Determine the (X, Y) coordinate at the center of the cell enclosing the given text.  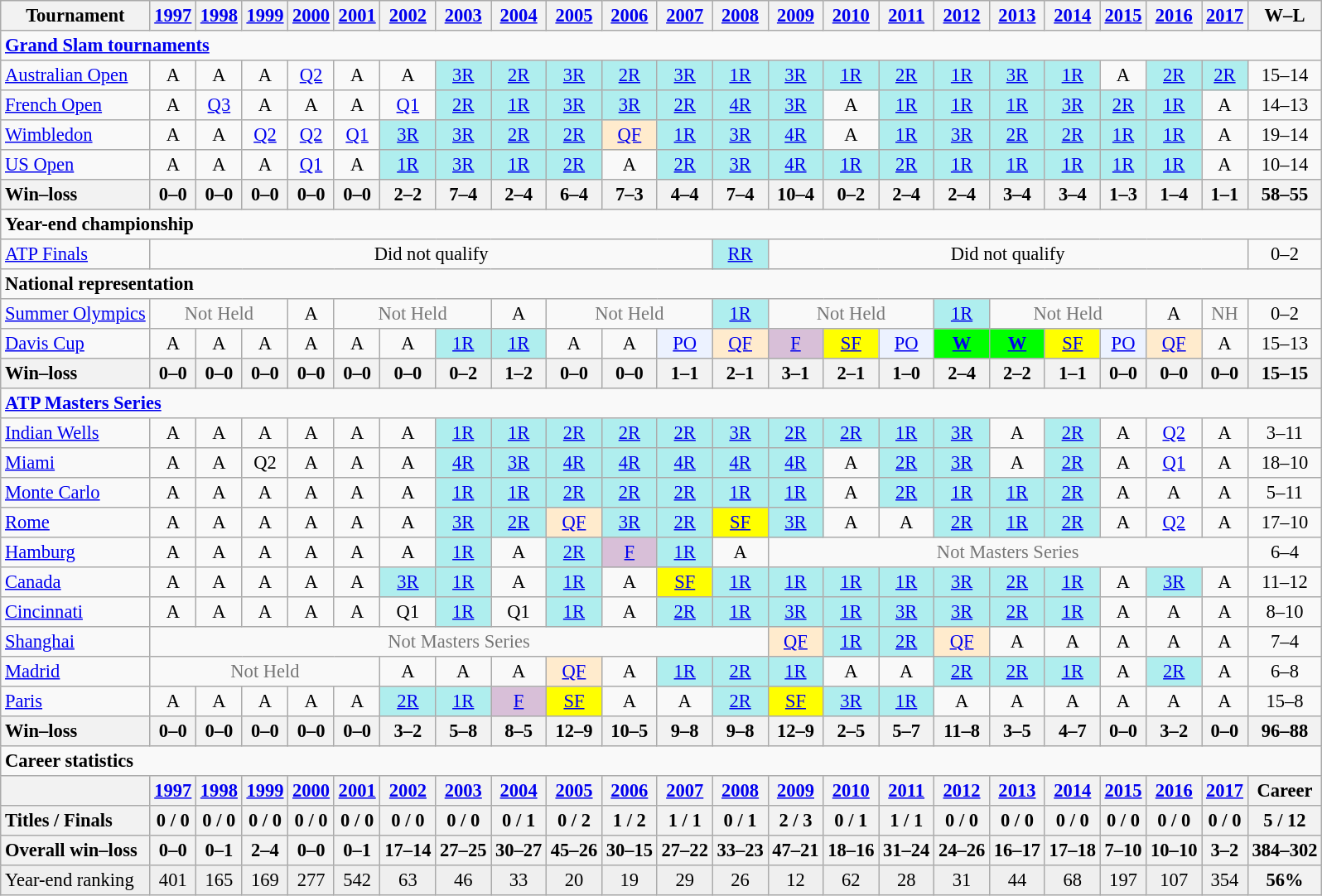
10–4 (795, 195)
15–13 (1284, 344)
165 (220, 880)
33–23 (741, 850)
11–8 (963, 731)
28 (906, 880)
15–14 (1284, 75)
1–4 (1175, 195)
24–26 (963, 850)
10–10 (1175, 850)
Overall win–loss (75, 850)
29 (684, 880)
US Open (75, 165)
French Open (75, 105)
18–10 (1284, 463)
ATP Masters Series (661, 403)
Hamburg (75, 552)
10–14 (1284, 165)
45–26 (575, 850)
31–24 (906, 850)
277 (311, 880)
Shanghai (75, 642)
Career (1284, 791)
46 (464, 880)
6–8 (1284, 672)
27–25 (464, 850)
30–27 (519, 850)
2–5 (852, 731)
Rome (75, 523)
Madrid (75, 672)
4–7 (1072, 731)
Davis Cup (75, 344)
30–15 (630, 850)
5–7 (906, 731)
4–4 (684, 195)
5–8 (464, 731)
Miami (75, 463)
3–5 (1017, 731)
19 (630, 880)
Wimbledon (75, 135)
17–14 (408, 850)
26 (741, 880)
7–3 (630, 195)
Canada (75, 582)
44 (1017, 880)
1–2 (519, 373)
ATP Finals (75, 254)
National representation (661, 284)
Year-end ranking (75, 880)
Career statistics (661, 761)
Tournament (75, 16)
401 (173, 880)
16–17 (1017, 850)
W–L (1284, 16)
Q3 (220, 105)
63 (408, 880)
Paris (75, 701)
10–5 (630, 731)
169 (265, 880)
107 (1175, 880)
8–5 (519, 731)
1 / 2 (630, 821)
RR (741, 254)
197 (1123, 880)
2 / 3 (795, 821)
62 (852, 880)
31 (963, 880)
542 (357, 880)
18–16 (852, 850)
384–302 (1284, 850)
7–10 (1123, 850)
20 (575, 880)
Indian Wells (75, 433)
15–8 (1284, 701)
Summer Olympics (75, 314)
5 / 12 (1284, 821)
33 (519, 880)
68 (1072, 880)
Year-end championship (661, 224)
56% (1284, 880)
1–3 (1123, 195)
NH (1225, 314)
17–18 (1072, 850)
17–10 (1284, 523)
12 (795, 880)
14–13 (1284, 105)
Monte Carlo (75, 493)
58–55 (1284, 195)
Titles / Finals (75, 821)
27–22 (684, 850)
Grand Slam tournaments (661, 46)
96–88 (1284, 731)
11–12 (1284, 582)
Australian Open (75, 75)
Cincinnati (75, 612)
1–0 (906, 373)
354 (1225, 880)
47–21 (795, 850)
15–15 (1284, 373)
3–1 (795, 373)
5–11 (1284, 493)
0 / 2 (575, 821)
3–11 (1284, 433)
8–10 (1284, 612)
19–14 (1284, 135)
